Determine the (x, y) coordinate at the center of the cell enclosing the given text.  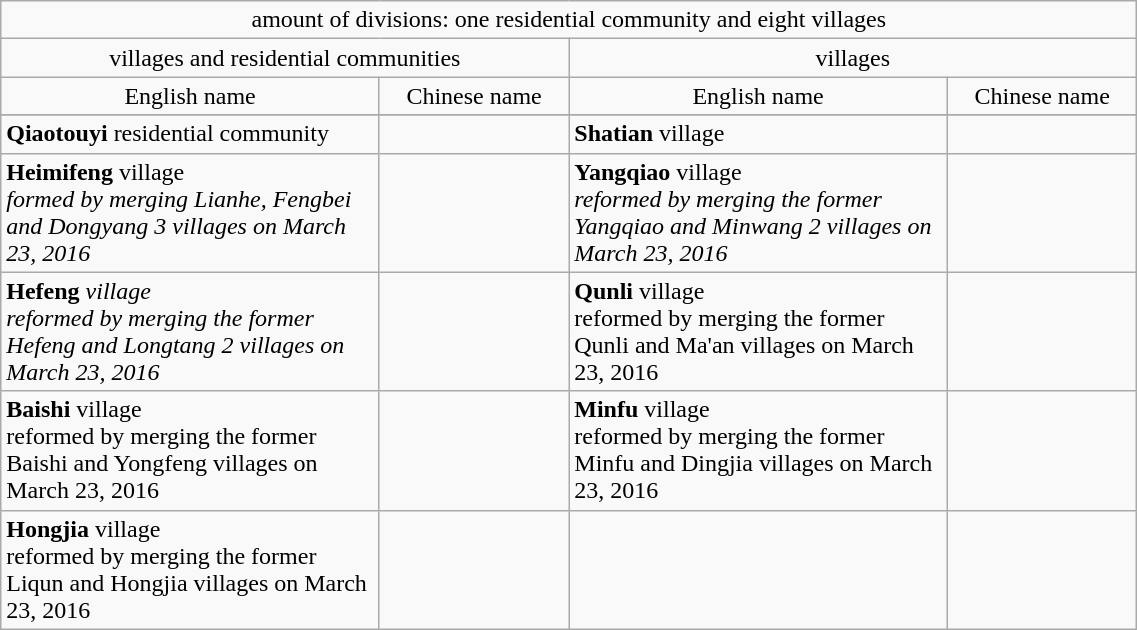
villages and residential communities (285, 58)
villages (853, 58)
Qiaotouyi residential community (190, 134)
Minfu village reformed by merging the former Minfu and Dingjia villages on March 23, 2016 (758, 450)
amount of divisions: one residential community and eight villages (569, 20)
Hongjia village reformed by merging the former Liqun and Hongjia villages on March 23, 2016 (190, 570)
Yangqiao village reformed by merging the former Yangqiao and Minwang 2 villages on March 23, 2016 (758, 212)
Heimifeng village formed by merging Lianhe, Fengbei and Dongyang 3 villages on March 23, 2016 (190, 212)
Baishi village reformed by merging the former Baishi and Yongfeng villages on March 23, 2016 (190, 450)
Shatian village (758, 134)
Qunli village reformed by merging the former Qunli and Ma'an villages on March 23, 2016 (758, 332)
Hefeng villagereformed by merging the former Hefeng and Longtang 2 villages on March 23, 2016 (190, 332)
